Output the [x, y] coordinate of the center of the cell containing the given text.  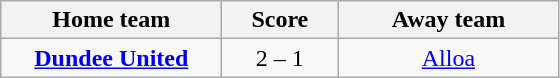
Alloa [448, 58]
2 – 1 [280, 58]
Home team [112, 20]
Dundee United [112, 58]
Away team [448, 20]
Score [280, 20]
